Provide the (x, y) coordinate of the cell's center where the given text is located.  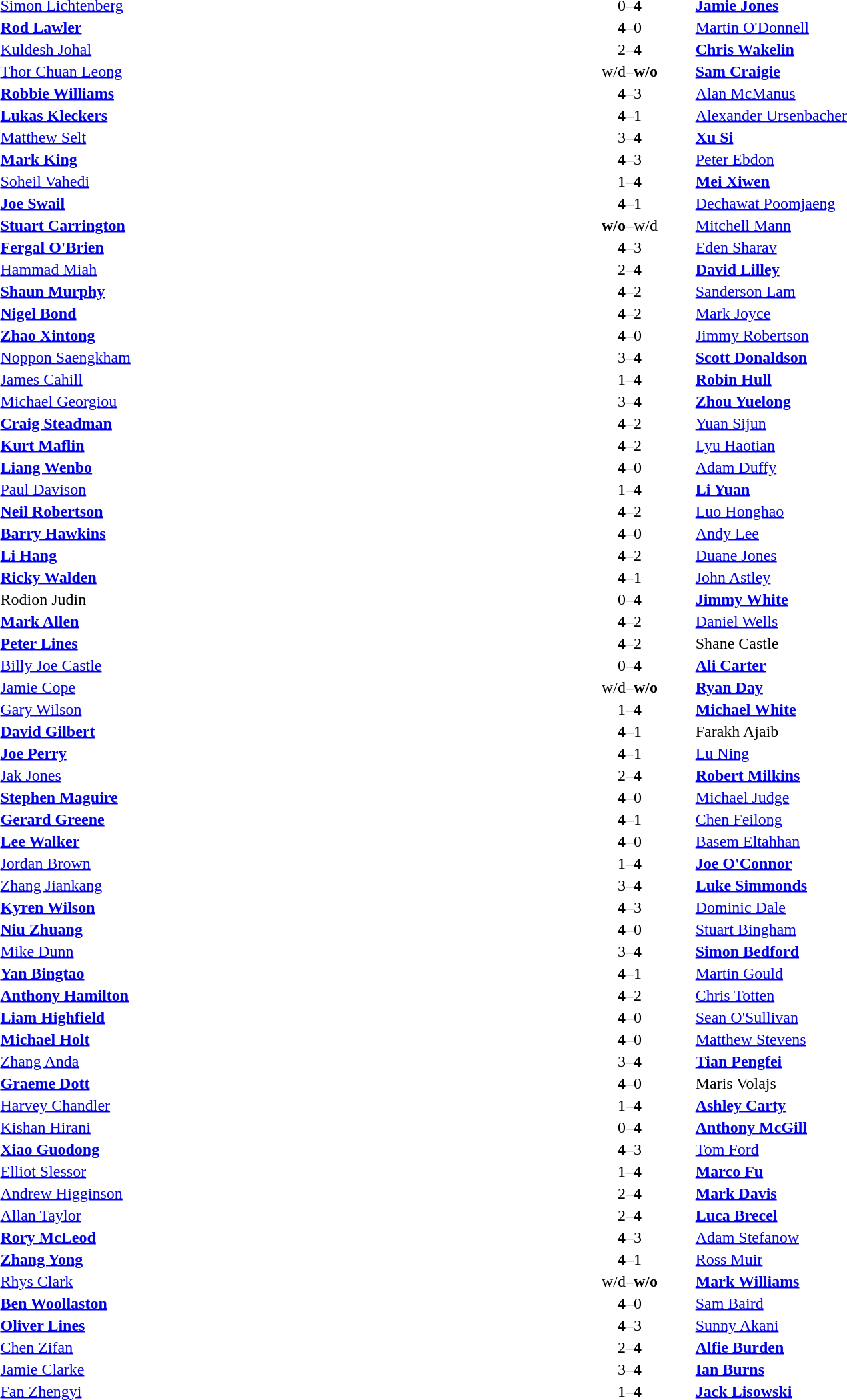
w/o–w/d (630, 225)
